Scan for the cell matching the given text and deliver its [x, y] coordinate at center. 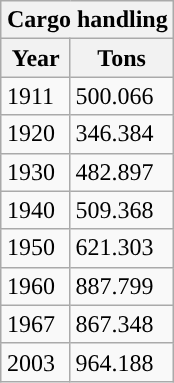
Year [35, 58]
1920 [35, 134]
482.897 [122, 172]
867.348 [122, 324]
Tons [122, 58]
1930 [35, 172]
964.188 [122, 362]
2003 [35, 362]
500.066 [122, 96]
1960 [35, 286]
1950 [35, 248]
346.384 [122, 134]
509.368 [122, 210]
1967 [35, 324]
887.799 [122, 286]
621.303 [122, 248]
1940 [35, 210]
Cargo handling [87, 20]
1911 [35, 96]
